Locate the cell with the specified text and output its (x, y) center coordinate. 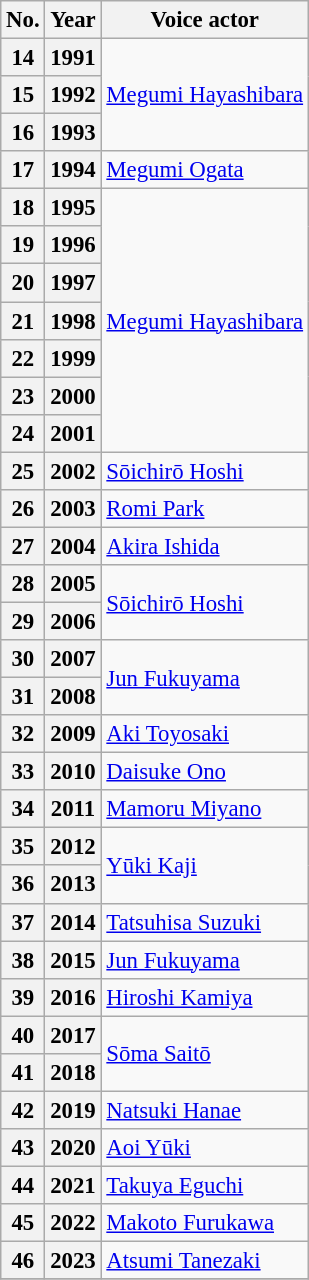
Akira Ishida (204, 546)
2016 (73, 997)
1998 (73, 321)
2001 (73, 433)
2015 (73, 960)
2006 (73, 621)
2009 (73, 734)
1997 (73, 283)
Sōma Saitō (204, 1054)
2007 (73, 659)
23 (23, 396)
27 (23, 546)
2023 (73, 1261)
38 (23, 960)
Takuya Eguchi (204, 1185)
17 (23, 170)
40 (23, 1035)
19 (23, 245)
31 (23, 697)
1999 (73, 358)
Daisuke Ono (204, 772)
2021 (73, 1185)
43 (23, 1148)
2000 (73, 396)
1994 (73, 170)
1992 (73, 95)
Mamoru Miyano (204, 809)
2013 (73, 885)
Romi Park (204, 509)
Aoi Yūki (204, 1148)
2012 (73, 847)
1991 (73, 58)
Yūki Kaji (204, 866)
2005 (73, 584)
Makoto Furukawa (204, 1223)
Natsuki Hanae (204, 1110)
35 (23, 847)
37 (23, 922)
33 (23, 772)
45 (23, 1223)
2008 (73, 697)
Tatsuhisa Suzuki (204, 922)
28 (23, 584)
2017 (73, 1035)
Year (73, 20)
2011 (73, 809)
2004 (73, 546)
30 (23, 659)
Aki Toyosaki (204, 734)
No. (23, 20)
36 (23, 885)
Voice actor (204, 20)
25 (23, 471)
Megumi Ogata (204, 170)
21 (23, 321)
1995 (73, 208)
2014 (73, 922)
Atsumi Tanezaki (204, 1261)
14 (23, 58)
1996 (73, 245)
34 (23, 809)
16 (23, 133)
2018 (73, 1073)
22 (23, 358)
2019 (73, 1110)
2022 (73, 1223)
41 (23, 1073)
44 (23, 1185)
32 (23, 734)
15 (23, 95)
26 (23, 509)
1993 (73, 133)
39 (23, 997)
46 (23, 1261)
20 (23, 283)
2003 (73, 509)
18 (23, 208)
42 (23, 1110)
2020 (73, 1148)
24 (23, 433)
Hiroshi Kamiya (204, 997)
2010 (73, 772)
2002 (73, 471)
29 (23, 621)
